Pinpoint the cell where the given text exists, returning its (x, y) midpoint coordinate. 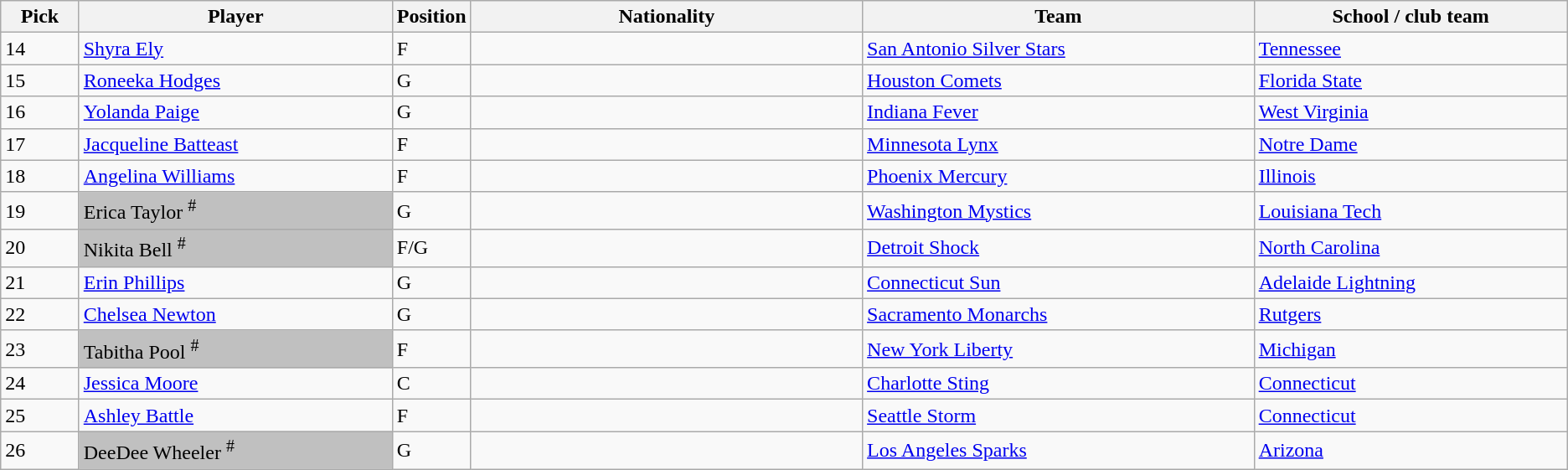
Pick (40, 17)
Tabitha Pool # (235, 349)
Adelaide Lightning (1411, 282)
School / club team (1411, 17)
Louisiana Tech (1411, 211)
North Carolina (1411, 248)
San Antonio Silver Stars (1059, 49)
Jessica Moore (235, 384)
Phoenix Mercury (1059, 176)
Chelsea Newton (235, 314)
Minnesota Lynx (1059, 144)
Player (235, 17)
14 (40, 49)
Shyra Ely (235, 49)
Tennessee (1411, 49)
24 (40, 384)
20 (40, 248)
New York Liberty (1059, 349)
19 (40, 211)
17 (40, 144)
Illinois (1411, 176)
DeeDee Wheeler # (235, 451)
Ashley Battle (235, 416)
Roneeka Hodges (235, 80)
Houston Comets (1059, 80)
Erica Taylor # (235, 211)
Yolanda Paige (235, 112)
Nikita Bell # (235, 248)
Washington Mystics (1059, 211)
F/G (431, 248)
Connecticut Sun (1059, 282)
Sacramento Monarchs (1059, 314)
21 (40, 282)
25 (40, 416)
Rutgers (1411, 314)
West Virginia (1411, 112)
Team (1059, 17)
22 (40, 314)
Notre Dame (1411, 144)
Indiana Fever (1059, 112)
26 (40, 451)
Michigan (1411, 349)
Florida State (1411, 80)
Position (431, 17)
Los Angeles Sparks (1059, 451)
Erin Phillips (235, 282)
16 (40, 112)
15 (40, 80)
Nationality (667, 17)
Seattle Storm (1059, 416)
Charlotte Sting (1059, 384)
C (431, 384)
Detroit Shock (1059, 248)
Jacqueline Batteast (235, 144)
23 (40, 349)
Arizona (1411, 451)
18 (40, 176)
Angelina Williams (235, 176)
